Scan for the cell matching the given text and deliver its [X, Y] coordinate at center. 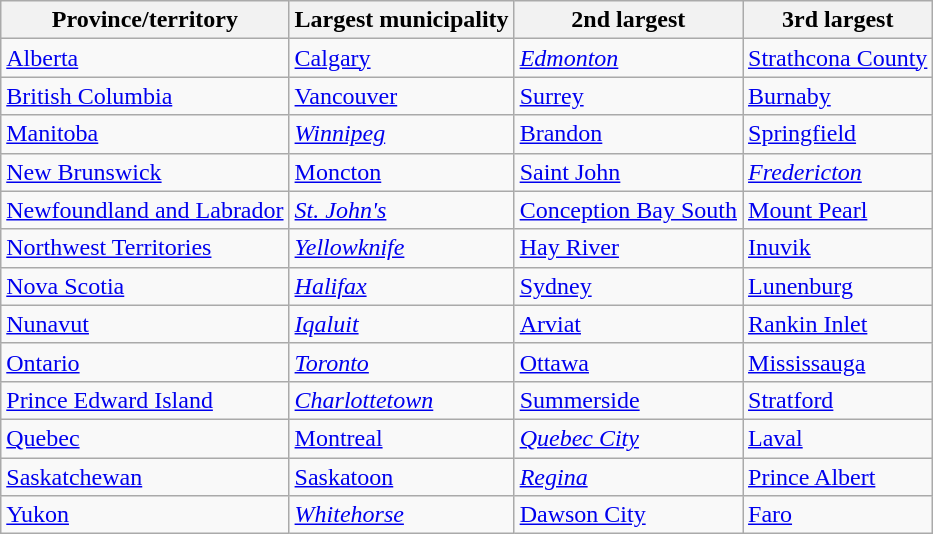
Edmonton [628, 58]
Regina [628, 477]
Whitehorse [402, 515]
British Columbia [145, 96]
Dawson City [628, 515]
Nunavut [145, 324]
New Brunswick [145, 172]
Calgary [402, 58]
Nova Scotia [145, 286]
Newfoundland and Labrador [145, 210]
Strathcona County [838, 58]
Arviat [628, 324]
Saskatchewan [145, 477]
Burnaby [838, 96]
Saskatoon [402, 477]
3rd largest [838, 20]
Province/territory [145, 20]
Yukon [145, 515]
Surrey [628, 96]
Hay River [628, 248]
Saint John [628, 172]
Prince Edward Island [145, 400]
Vancouver [402, 96]
Toronto [402, 362]
Alberta [145, 58]
2nd largest [628, 20]
Conception Bay South [628, 210]
Yellowknife [402, 248]
Faro [838, 515]
Ontario [145, 362]
Rankin Inlet [838, 324]
Prince Albert [838, 477]
Springfield [838, 134]
St. John's [402, 210]
Moncton [402, 172]
Charlottetown [402, 400]
Mississauga [838, 362]
Iqaluit [402, 324]
Laval [838, 438]
Sydney [628, 286]
Montreal [402, 438]
Lunenburg [838, 286]
Winnipeg [402, 134]
Manitoba [145, 134]
Summerside [628, 400]
Stratford [838, 400]
Halifax [402, 286]
Inuvik [838, 248]
Quebec City [628, 438]
Fredericton [838, 172]
Northwest Territories [145, 248]
Brandon [628, 134]
Quebec [145, 438]
Ottawa [628, 362]
Largest municipality [402, 20]
Mount Pearl [838, 210]
